Capture the cell that displays the provided text and extract its [X, Y] central coordinate. 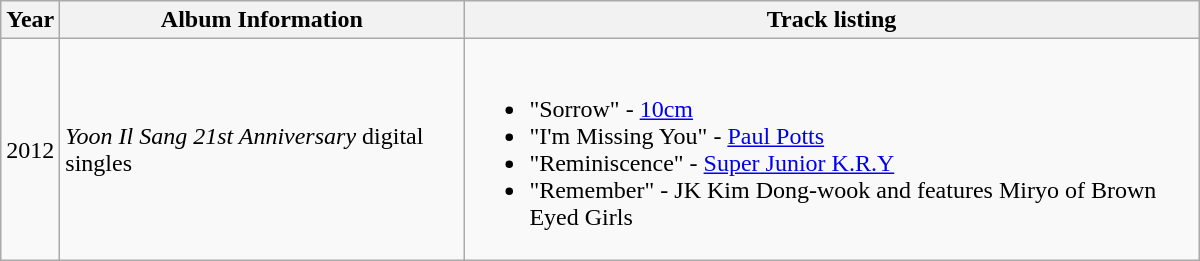
Track listing [832, 20]
Album Information [262, 20]
2012 [30, 150]
Year [30, 20]
Yoon Il Sang 21st Anniversary digital singles [262, 150]
"Sorrow" - 10cm"I'm Missing You" - Paul Potts"Reminiscence" - Super Junior K.R.Y"Remember" - JK Kim Dong-wook and features Miryo of Brown Eyed Girls [832, 150]
